Provide the (x, y) coordinate of the cell's center where the given text is located.  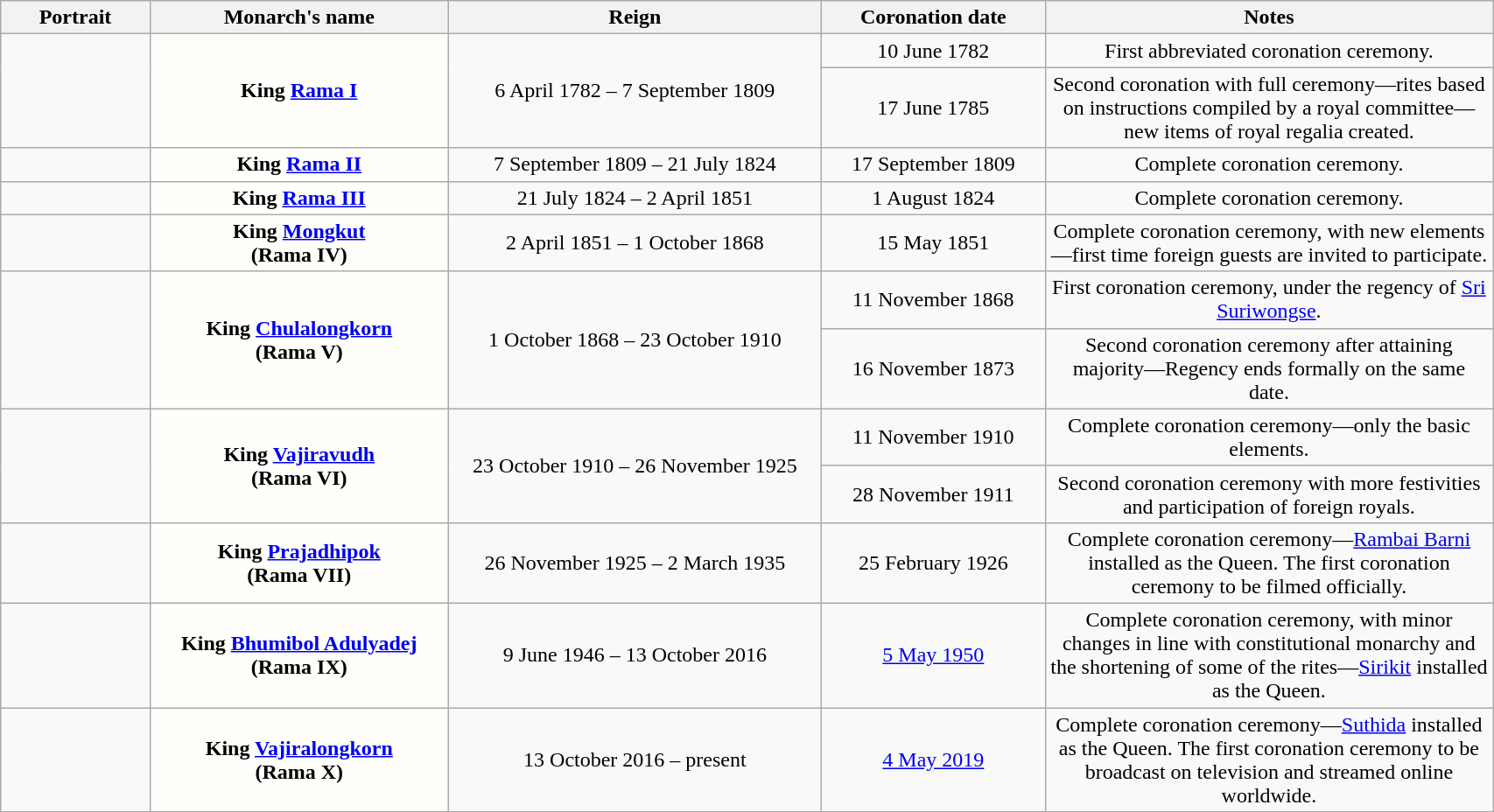
11 November 1868 (933, 299)
Complete coronation ceremony—only the basic elements. (1269, 437)
25 February 1926 (933, 563)
1 August 1824 (933, 198)
King Prajadhipok(Rama VII) (299, 563)
6 April 1782 – 7 September 1809 (635, 91)
23 October 1910 – 26 November 1925 (635, 465)
Notes (1269, 17)
9 June 1946 – 13 October 2016 (635, 654)
5 May 1950 (933, 654)
Portrait (75, 17)
21 July 1824 – 2 April 1851 (635, 198)
Complete coronation ceremony, with new elements—first time foreign guests are invited to participate. (1269, 243)
King Chulalongkorn(Rama V) (299, 339)
King Rama III (299, 198)
Second coronation with full ceremony—rites based on instructions compiled by a royal committee—new items of royal regalia created. (1269, 108)
King Rama II (299, 164)
17 September 1809 (933, 164)
1 October 1868 – 23 October 1910 (635, 339)
Complete coronation ceremony—Rambai Barni installed as the Queen. The first coronation ceremony to be filmed officially. (1269, 563)
16 November 1873 (933, 368)
10 June 1782 (933, 51)
King Rama I (299, 91)
15 May 1851 (933, 243)
First abbreviated coronation ceremony. (1269, 51)
17 June 1785 (933, 108)
King Vajiravudh(Rama VI) (299, 465)
King Vajiralongkorn(Rama X) (299, 759)
Monarch's name (299, 17)
26 November 1925 – 2 March 1935 (635, 563)
King Mongkut(Rama IV) (299, 243)
28 November 1911 (933, 493)
Reign (635, 17)
7 September 1809 – 21 July 1824 (635, 164)
King Bhumibol Adulyadej(Rama IX) (299, 654)
2 April 1851 – 1 October 1868 (635, 243)
13 October 2016 – present (635, 759)
Second coronation ceremony after attaining majority—Regency ends formally on the same date. (1269, 368)
4 May 2019 (933, 759)
Coronation date (933, 17)
First coronation ceremony, under the regency of Sri Suriwongse. (1269, 299)
Second coronation ceremony with more festivities and participation of foreign royals. (1269, 493)
11 November 1910 (933, 437)
